Provide the [X, Y] coordinate of the cell's center where the given text is located.  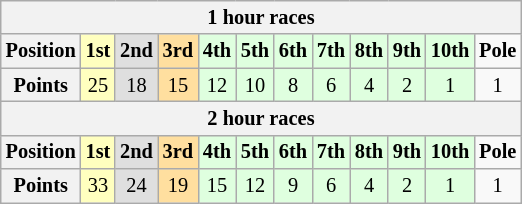
18 [136, 85]
1 hour races [261, 17]
9 [293, 186]
33 [98, 186]
2 hour races [261, 118]
10 [255, 85]
25 [98, 85]
19 [178, 186]
8 [293, 85]
24 [136, 186]
